Output the [x, y] coordinate of the center of the cell containing the given text.  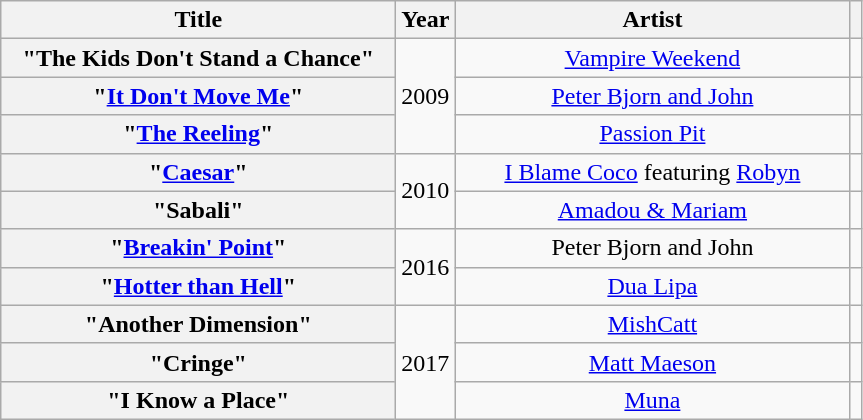
"Caesar" [198, 172]
Dua Lipa [652, 286]
"The Reeling" [198, 134]
"Cringe" [198, 362]
"Breakin' Point" [198, 248]
Amadou & Mariam [652, 210]
"Another Dimension" [198, 324]
"It Don't Move Me" [198, 96]
2010 [426, 191]
2009 [426, 96]
Muna [652, 400]
"Hotter than Hell" [198, 286]
Matt Maeson [652, 362]
MishCatt [652, 324]
Year [426, 20]
"The Kids Don't Stand a Chance" [198, 58]
Passion Pit [652, 134]
Artist [652, 20]
I Blame Coco featuring Robyn [652, 172]
"I Know a Place" [198, 400]
Title [198, 20]
"Sabali" [198, 210]
2016 [426, 267]
2017 [426, 362]
Vampire Weekend [652, 58]
